Search for the cell housing the specified text and yield its [X, Y] center coordinate. 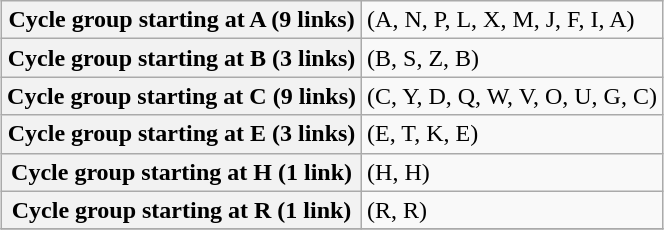
(A, N, P, L, X, M, J, F, I, A) [512, 20]
Cycle group starting at E (3 links) [182, 134]
(E, T, K, E) [512, 134]
(C, Y, D, Q, W, V, O, U, G, C) [512, 96]
Cycle group starting at A (9 links) [182, 20]
Cycle group starting at R (1 link) [182, 210]
(H, H) [512, 172]
(R, R) [512, 210]
(B, S, Z, B) [512, 58]
Cycle group starting at B (3 links) [182, 58]
Cycle group starting at H (1 link) [182, 172]
Cycle group starting at C (9 links) [182, 96]
